Search for the cell housing the specified text and yield its (x, y) center coordinate. 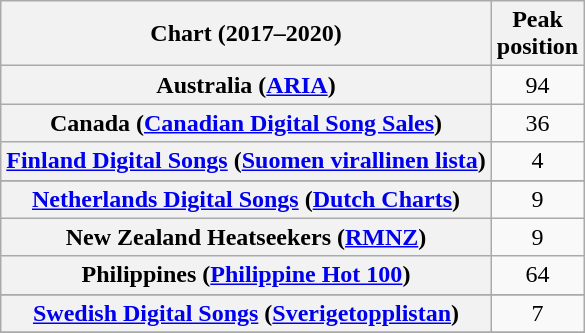
Finland Digital Songs (Suomen virallinen lista) (246, 161)
Swedish Digital Songs (Sverigetopplistan) (246, 313)
Netherlands Digital Songs (Dutch Charts) (246, 199)
New Zealand Heatseekers (RMNZ) (246, 237)
94 (537, 85)
Chart (2017–2020) (246, 34)
Canada (Canadian Digital Song Sales) (246, 123)
4 (537, 161)
Philippines (Philippine Hot 100) (246, 275)
Australia (ARIA) (246, 85)
36 (537, 123)
Peakposition (537, 34)
64 (537, 275)
7 (537, 313)
